Search for the cell housing the specified text and yield its [X, Y] center coordinate. 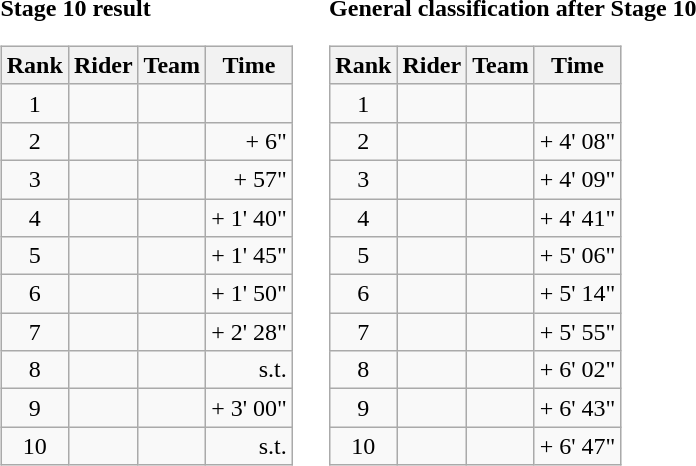
+ 4' 08" [578, 141]
+ 5' 14" [578, 294]
+ 6' 47" [578, 446]
+ 5' 06" [578, 256]
+ 1' 50" [250, 294]
+ 3' 00" [250, 408]
+ 6" [250, 141]
+ 4' 09" [578, 179]
+ 57" [250, 179]
+ 6' 43" [578, 408]
+ 4' 41" [578, 217]
+ 6' 02" [578, 370]
+ 5' 55" [578, 332]
+ 1' 40" [250, 217]
+ 1' 45" [250, 256]
+ 2' 28" [250, 332]
